Identify which cell holds the provided text, then report its [x, y] central coordinate. 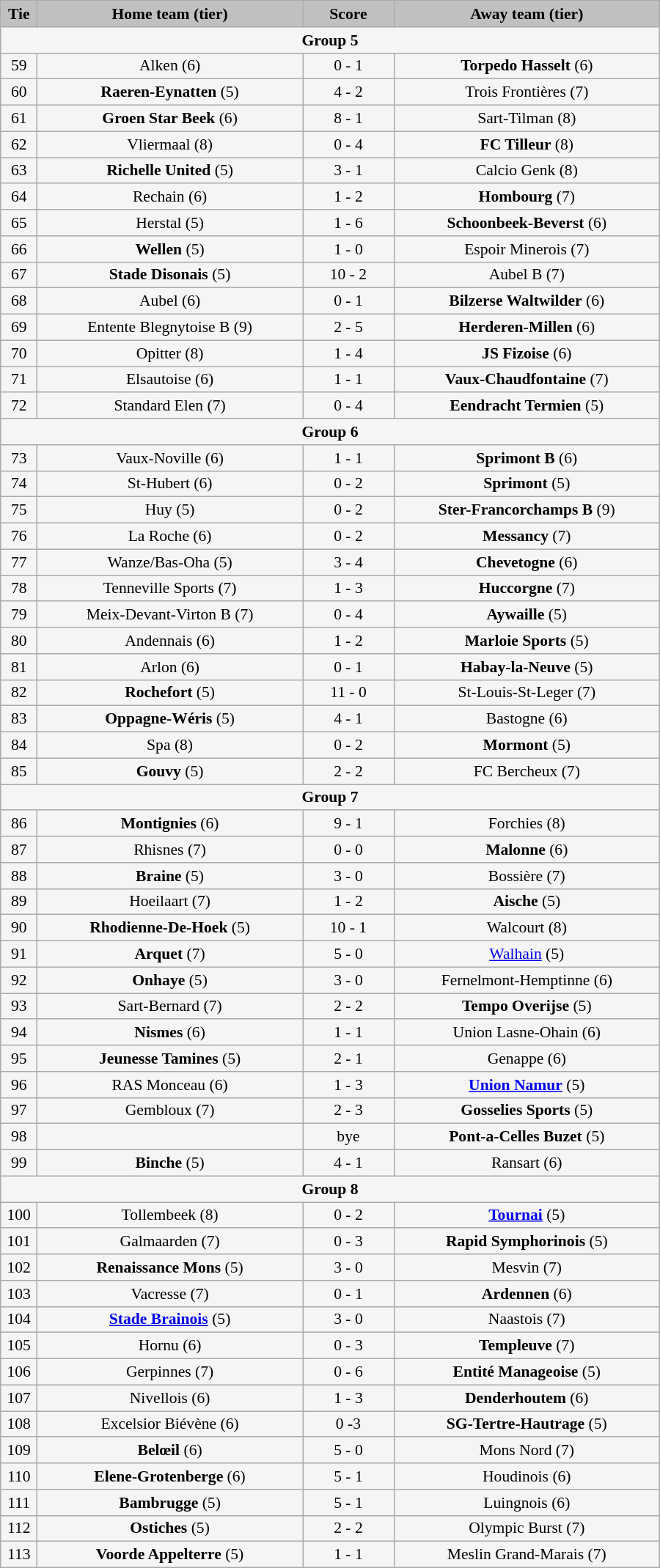
Forchies (8) [527, 824]
Jeunesse Tamines (5) [170, 1059]
Vacresse (7) [170, 1294]
Andennais (6) [170, 641]
Ransart (6) [527, 1163]
Raeren-Eynatten (5) [170, 92]
JS Fizoise (6) [527, 353]
87 [19, 850]
103 [19, 1294]
105 [19, 1346]
Gosselies Sports (5) [527, 1111]
Espoir Minerois (7) [527, 249]
Sprimont (5) [527, 484]
Hoeilaart (7) [170, 902]
86 [19, 824]
74 [19, 484]
Hombourg (7) [527, 197]
Hornu (6) [170, 1346]
Walcourt (8) [527, 928]
85 [19, 771]
Fernelmont-Hemptinne (6) [527, 980]
64 [19, 197]
Herderen-Millen (6) [527, 328]
Elene-Grotenberge (6) [170, 1476]
Gerpinnes (7) [170, 1372]
97 [19, 1111]
1 - 4 [349, 353]
Calcio Genk (8) [527, 171]
Wellen (5) [170, 249]
FC Tilleur (8) [527, 144]
90 [19, 928]
St-Hubert (6) [170, 484]
Bossière (7) [527, 876]
Alken (6) [170, 66]
Group 6 [330, 432]
110 [19, 1476]
Renaissance Mons (5) [170, 1267]
Malonne (6) [527, 850]
Genappe (6) [527, 1059]
Home team (tier) [170, 14]
Rechain (6) [170, 197]
63 [19, 171]
Tournai (5) [527, 1215]
Tenneville Sports (7) [170, 589]
St-Louis-St-Leger (7) [527, 693]
Nivellois (6) [170, 1398]
Entité Manageoise (5) [527, 1372]
111 [19, 1503]
Aische (5) [527, 902]
La Roche (6) [170, 537]
Voorde Appelterre (5) [170, 1555]
Bastogne (6) [527, 719]
Meslin Grand-Marais (7) [527, 1555]
Group 8 [330, 1189]
95 [19, 1059]
Entente Blegnytoise B (9) [170, 328]
70 [19, 353]
Gembloux (7) [170, 1111]
Groen Star Beek (6) [170, 119]
Stade Disonais (5) [170, 275]
Braine (5) [170, 876]
bye [349, 1137]
Vaux-Chaudfontaine (7) [527, 380]
Houdinois (6) [527, 1476]
76 [19, 537]
104 [19, 1319]
100 [19, 1215]
Habay-la-Neuve (5) [527, 667]
93 [19, 1006]
69 [19, 328]
Meix-Devant-Virton B (7) [170, 615]
Union Lasne-Ohain (6) [527, 1033]
RAS Monceau (6) [170, 1085]
10 - 1 [349, 928]
59 [19, 66]
Eendracht Termien (5) [527, 406]
Mormont (5) [527, 746]
Standard Elen (7) [170, 406]
82 [19, 693]
1 - 0 [349, 249]
73 [19, 458]
Luingnois (6) [527, 1503]
65 [19, 223]
109 [19, 1451]
9 - 1 [349, 824]
61 [19, 119]
107 [19, 1398]
Mesvin (7) [527, 1267]
0 -3 [349, 1424]
Torpedo Hasselt (6) [527, 66]
Oppagne-Wéris (5) [170, 719]
0 - 0 [349, 850]
SG-Tertre-Hautrage (5) [527, 1424]
106 [19, 1372]
Chevetogne (6) [527, 562]
Vliermaal (8) [170, 144]
Tie [19, 14]
Stade Brainois (5) [170, 1319]
92 [19, 980]
75 [19, 510]
Denderhoutem (6) [527, 1398]
Group 5 [330, 40]
FC Bercheux (7) [527, 771]
Rhodienne-De-Hoek (5) [170, 928]
Away team (tier) [527, 14]
Spa (8) [170, 746]
Tollembeek (8) [170, 1215]
Mons Nord (7) [527, 1451]
108 [19, 1424]
Rochefort (5) [170, 693]
Templeuve (7) [527, 1346]
Richelle United (5) [170, 171]
Nismes (6) [170, 1033]
4 - 2 [349, 92]
102 [19, 1267]
Olympic Burst (7) [527, 1528]
10 - 2 [349, 275]
Excelsior Biévène (6) [170, 1424]
101 [19, 1242]
Sprimont B (6) [527, 458]
91 [19, 954]
Trois Frontières (7) [527, 92]
Gouvy (5) [170, 771]
2 - 1 [349, 1059]
67 [19, 275]
0 - 6 [349, 1372]
Aubel (6) [170, 301]
Pont-a-Celles Buzet (5) [527, 1137]
Rhisnes (7) [170, 850]
3 - 1 [349, 171]
Montignies (6) [170, 824]
1 - 6 [349, 223]
2 - 3 [349, 1111]
Messancy (7) [527, 537]
Arlon (6) [170, 667]
66 [19, 249]
Ostiches (5) [170, 1528]
77 [19, 562]
Ardennen (6) [527, 1294]
Walhain (5) [527, 954]
3 - 4 [349, 562]
Vaux-Noville (6) [170, 458]
112 [19, 1528]
72 [19, 406]
98 [19, 1137]
Naastois (7) [527, 1319]
89 [19, 902]
Wanze/Bas-Oha (5) [170, 562]
88 [19, 876]
62 [19, 144]
80 [19, 641]
Ster-Francorchamps B (9) [527, 510]
Schoonbeek-Beverst (6) [527, 223]
2 - 5 [349, 328]
Elsautoise (6) [170, 380]
83 [19, 719]
113 [19, 1555]
60 [19, 92]
68 [19, 301]
Group 7 [330, 798]
Bambrugge (5) [170, 1503]
96 [19, 1085]
Galmaarden (7) [170, 1242]
Aubel B (7) [527, 275]
79 [19, 615]
Sart-Tilman (8) [527, 119]
Huy (5) [170, 510]
Sart-Bernard (7) [170, 1006]
Huccorgne (7) [527, 589]
84 [19, 746]
Bilzerse Waltwilder (6) [527, 301]
Belœil (6) [170, 1451]
Union Namur (5) [527, 1085]
Onhaye (5) [170, 980]
Herstal (5) [170, 223]
78 [19, 589]
Opitter (8) [170, 353]
11 - 0 [349, 693]
Arquet (7) [170, 954]
71 [19, 380]
Marloie Sports (5) [527, 641]
8 - 1 [349, 119]
Score [349, 14]
94 [19, 1033]
99 [19, 1163]
Binche (5) [170, 1163]
Aywaille (5) [527, 615]
81 [19, 667]
Tempo Overijse (5) [527, 1006]
Rapid Symphorinois (5) [527, 1242]
